Detect which cell encompasses the target text, then output its [x, y] center coordinate. 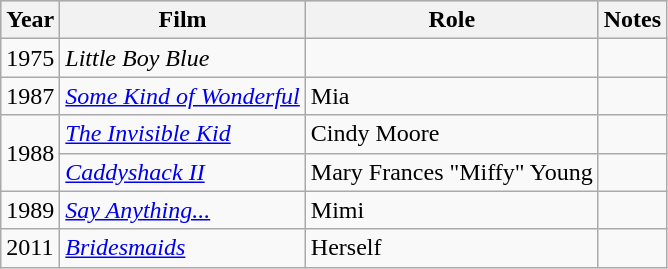
1987 [30, 96]
Little Boy Blue [183, 58]
Caddyshack II [183, 172]
1975 [30, 58]
Role [452, 20]
Herself [452, 248]
Some Kind of Wonderful [183, 96]
2011 [30, 248]
The Invisible Kid [183, 134]
Mimi [452, 210]
1989 [30, 210]
Year [30, 20]
Mia [452, 96]
Mary Frances "Miffy" Young [452, 172]
1988 [30, 153]
Film [183, 20]
Say Anything... [183, 210]
Notes [632, 20]
Bridesmaids [183, 248]
Cindy Moore [452, 134]
